From the cell containing the given text, extract its center point as [X, Y] coordinate. 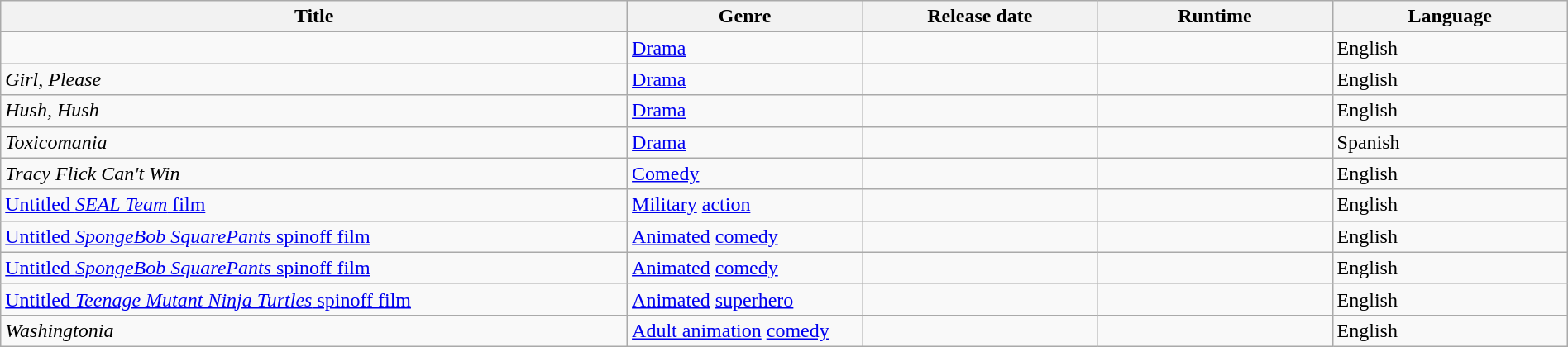
Release date [980, 17]
Military action [745, 205]
Title [314, 17]
Adult animation comedy [745, 330]
Toxicomania [314, 142]
Genre [745, 17]
Washingtonia [314, 330]
Spanish [1450, 142]
Comedy [745, 173]
Animated superhero [745, 299]
Runtime [1215, 17]
Untitled Teenage Mutant Ninja Turtles spinoff film [314, 299]
Girl, Please [314, 79]
Tracy Flick Can't Win [314, 173]
Hush, Hush [314, 111]
Language [1450, 17]
Untitled SEAL Team film [314, 205]
